Output the (X, Y) coordinate of the center of the cell containing the given text.  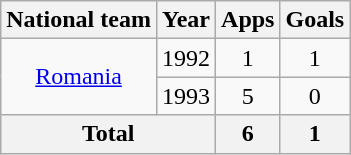
5 (248, 96)
Romania (79, 77)
Goals (315, 20)
6 (248, 134)
National team (79, 20)
0 (315, 96)
Total (108, 134)
1992 (186, 58)
Year (186, 20)
Apps (248, 20)
1993 (186, 96)
